From the cell containing the given text, extract its center point as (x, y) coordinate. 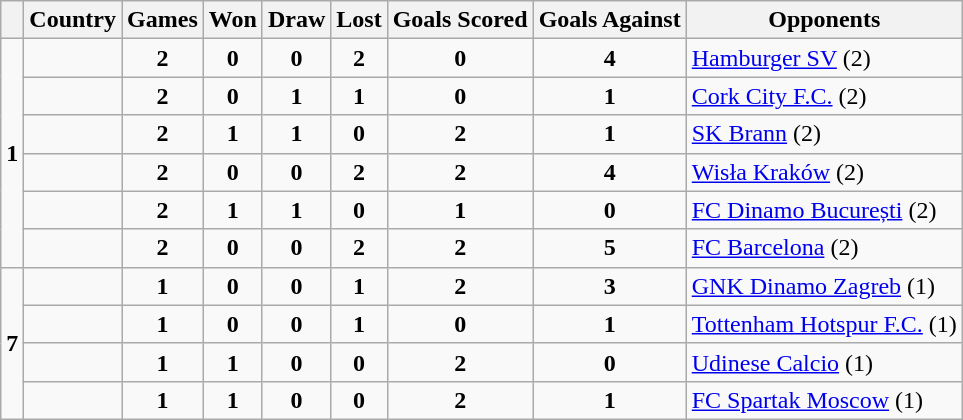
Hamburger SV (2) (824, 58)
Country (73, 20)
Cork City F.C. (2) (824, 96)
Opponents (824, 20)
Wisła Kraków (2) (824, 172)
Draw (296, 20)
FC Barcelona (2) (824, 248)
Goals Scored (460, 20)
Tottenham Hotspur F.C. (1) (824, 324)
SK Brann (2) (824, 134)
Lost (359, 20)
Udinese Calcio (1) (824, 362)
3 (610, 286)
7 (12, 343)
Games (163, 20)
Goals Against (610, 20)
FC Spartak Moscow (1) (824, 400)
Won (232, 20)
5 (610, 248)
FC Dinamo București (2) (824, 210)
GNK Dinamo Zagreb (1) (824, 286)
